Pinpoint the cell where the given text exists, returning its [X, Y] midpoint coordinate. 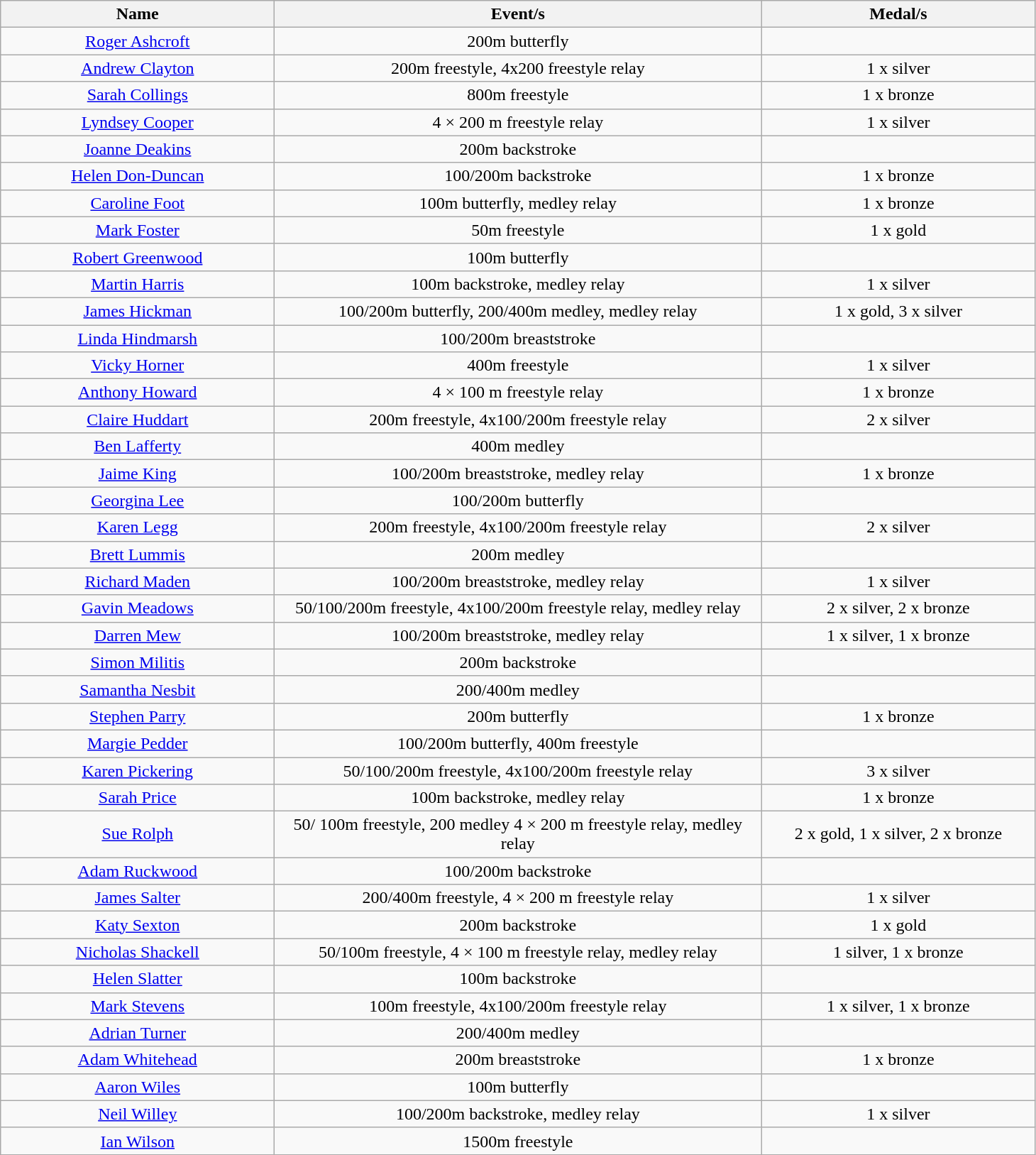
1 silver, 1 x bronze [898, 952]
Joanne Deakins [138, 149]
Caroline Foot [138, 203]
Adam Whitehead [138, 1060]
50m freestyle [518, 230]
Brett Lummis [138, 554]
800m freestyle [518, 95]
Samantha Nesbit [138, 689]
4 × 100 m freestyle relay [518, 393]
Medal/s [898, 14]
Claire Huddart [138, 420]
Mark Stevens [138, 1006]
Georgina Lee [138, 500]
Mark Foster [138, 230]
Sarah Collings [138, 95]
100/200m butterfly [518, 500]
Robert Greenwood [138, 257]
200/400m freestyle, 4 × 200 m freestyle relay [518, 898]
Stephen Parry [138, 716]
Nicholas Shackell [138, 952]
Richard Maden [138, 581]
Karen Legg [138, 527]
Gavin Meadows [138, 608]
100/200m backstroke, medley relay [518, 1114]
Sue Rolph [138, 835]
3 x silver [898, 770]
Martin Harris [138, 284]
Event/s [518, 14]
100m butterfly, medley relay [518, 203]
Simon Militis [138, 662]
1 x gold, 3 x silver [898, 311]
Neil Willey [138, 1114]
50/100/200m freestyle, 4x100/200m freestyle relay, medley relay [518, 608]
200m freestyle, 4x200 freestyle relay [518, 68]
100/200m butterfly, 200/400m medley, medley relay [518, 311]
Adam Ruckwood [138, 871]
50/100/200m freestyle, 4x100/200m freestyle relay [518, 770]
Roger Ashcroft [138, 41]
100m freestyle, 4x100/200m freestyle relay [518, 1006]
Lyndsey Cooper [138, 122]
Ben Lafferty [138, 447]
2 x silver, 2 x bronze [898, 608]
100/200m butterfly, 400m freestyle [518, 743]
Adrian Turner [138, 1033]
200m breaststroke [518, 1060]
400m medley [518, 447]
James Salter [138, 898]
Linda Hindmarsh [138, 339]
Helen Slatter [138, 979]
Andrew Clayton [138, 68]
Karen Pickering [138, 770]
Ian Wilson [138, 1141]
Aaron Wiles [138, 1087]
100m backstroke [518, 979]
1500m freestyle [518, 1141]
400m freestyle [518, 366]
Helen Don-Duncan [138, 176]
Vicky Horner [138, 366]
Jaime King [138, 474]
4 × 200 m freestyle relay [518, 122]
James Hickman [138, 311]
Margie Pedder [138, 743]
Darren Mew [138, 635]
Sarah Price [138, 798]
2 x gold, 1 x silver, 2 x bronze [898, 835]
Name [138, 14]
50/ 100m freestyle, 200 medley 4 × 200 m freestyle relay, medley relay [518, 835]
200m medley [518, 554]
Katy Sexton [138, 925]
100/200m breaststroke [518, 339]
Anthony Howard [138, 393]
50/100m freestyle, 4 × 100 m freestyle relay, medley relay [518, 952]
